Extract the (X, Y) coordinate from the center of the cell holding the provided text.  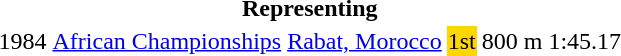
1st (462, 41)
Rabat, Morocco (365, 41)
800 m (512, 41)
African Championships (167, 41)
